Identify which cell holds the provided text, then report its [X, Y] central coordinate. 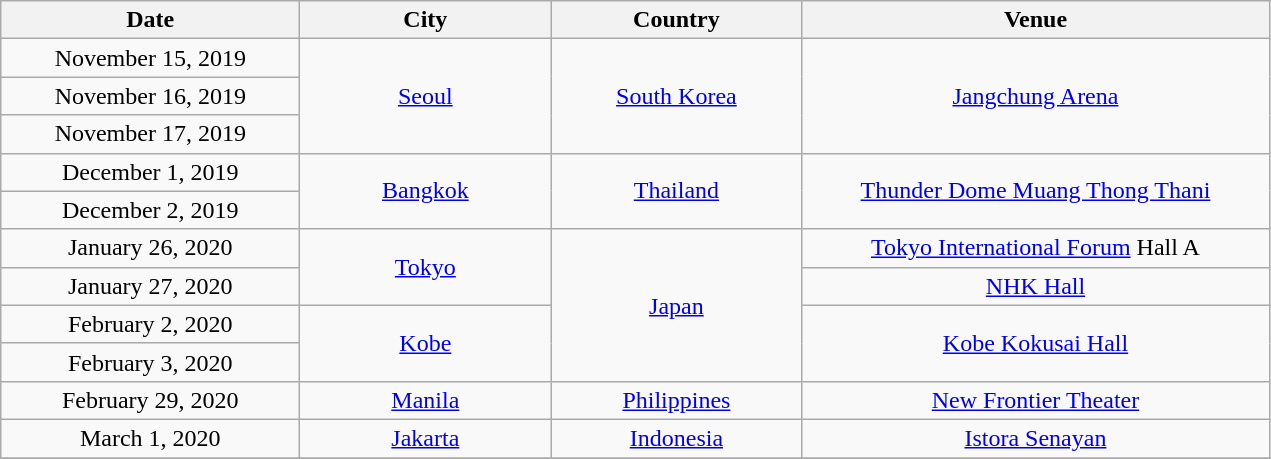
Indonesia [676, 438]
Thunder Dome Muang Thong Thani [1036, 191]
Seoul [426, 96]
Venue [1036, 20]
NHK Hall [1036, 286]
December 2, 2019 [150, 210]
Country [676, 20]
Jakarta [426, 438]
Jangchung Arena [1036, 96]
Japan [676, 305]
February 29, 2020 [150, 400]
Bangkok [426, 191]
Manila [426, 400]
South Korea [676, 96]
December 1, 2019 [150, 172]
Kobe Kokusai Hall [1036, 343]
Istora Senayan [1036, 438]
Philippines [676, 400]
November 15, 2019 [150, 58]
February 3, 2020 [150, 362]
New Frontier Theater [1036, 400]
City [426, 20]
February 2, 2020 [150, 324]
Tokyo International Forum Hall A [1036, 248]
November 17, 2019 [150, 134]
January 26, 2020 [150, 248]
Date [150, 20]
Thailand [676, 191]
January 27, 2020 [150, 286]
Kobe [426, 343]
Tokyo [426, 267]
March 1, 2020 [150, 438]
November 16, 2019 [150, 96]
